Find where the given text appears and provide that cell's center as [x, y] coordinate. 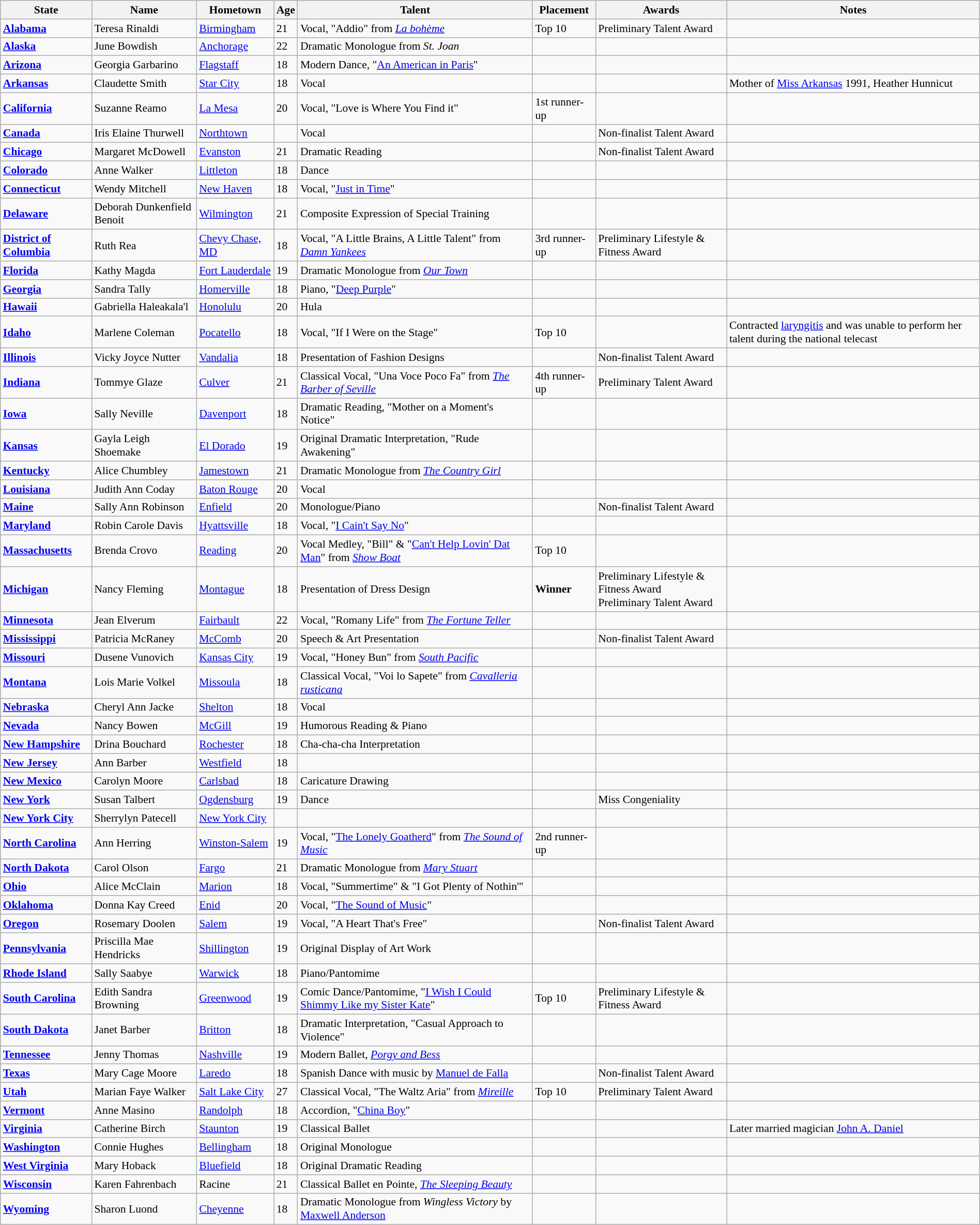
Star City [235, 84]
Connecticut [47, 189]
Shillington [235, 948]
Pennsylvania [47, 948]
Maryland [47, 526]
Colorado [47, 171]
California [47, 109]
Vocal, "The Sound of Music" [416, 905]
Vocal, "Addio" from La bohème [416, 28]
La Mesa [235, 109]
Spanish Dance with music by Manuel de Falla [416, 1073]
Missouri [47, 658]
Jamestown [235, 471]
Vocal, "Love is Where You Find it" [416, 109]
Marion [235, 887]
Canada [47, 133]
Georgia [47, 289]
Fairbault [235, 621]
Cheyenne [235, 1209]
Piano/Pantomime [416, 974]
Nebraska [47, 707]
Britton [235, 1030]
Massachusetts [47, 551]
Vocal, "Honey Bun" from South Pacific [416, 658]
Classical Ballet [416, 1129]
Oklahoma [47, 905]
Randolph [235, 1110]
Vocal, "Romany Life" from The Fortune Teller [416, 621]
Original Dramatic Interpretation, "Rude Awakening" [416, 446]
Contracted laryngitis and was unable to perform her talent during the national telecast [853, 332]
Louisiana [47, 489]
Tommye Glaze [144, 383]
Mary Cage Moore [144, 1073]
Tennessee [47, 1055]
Dramatic Monologue from Mary Stuart [416, 868]
New York [47, 800]
4th runner-up [564, 383]
Nashville [235, 1055]
Washington [47, 1147]
Fargo [235, 868]
Salem [235, 924]
Marlene Coleman [144, 332]
Honolulu [235, 307]
Edith Sandra Browning [144, 998]
New Mexico [47, 781]
Sally Saabye [144, 974]
Drina Bouchard [144, 745]
Dramatic Reading [416, 152]
McGill [235, 726]
Kansas [47, 446]
Montana [47, 683]
Sally Neville [144, 414]
Rhode Island [47, 974]
Talent [416, 10]
Alabama [47, 28]
Evanston [235, 152]
Dramatic Interpretation, "Casual Approach to Violence" [416, 1030]
2nd runner-up [564, 843]
Marian Faye Walker [144, 1092]
Chevy Chase, MD [235, 245]
1st runner-up [564, 109]
Brenda Crovo [144, 551]
Utah [47, 1092]
Virginia [47, 1129]
Dramatic Monologue from The Country Girl [416, 471]
Minnesota [47, 621]
State [47, 10]
Notes [853, 10]
West Virginia [47, 1166]
Original Display of Art Work [416, 948]
Karen Fahrenbach [144, 1184]
Lois Marie Volkel [144, 683]
Cheryl Ann Jacke [144, 707]
Dramatic Reading, "Mother on a Moment's Notice" [416, 414]
Vocal, "A Little Brains, A Little Talent" from Damn Yankees [416, 245]
Vandalia [235, 357]
Original Monologue [416, 1147]
Dramatic Monologue from Wingless Victory by Maxwell Anderson [416, 1209]
Humorous Reading & Piano [416, 726]
Ogdensburg [235, 800]
Wilmington [235, 214]
Flagstaff [235, 65]
Vicky Joyce Nutter [144, 357]
Ohio [47, 887]
North Carolina [47, 843]
Nevada [47, 726]
Composite Expression of Special Training [416, 214]
Hyattsville [235, 526]
Wendy Mitchell [144, 189]
Vermont [47, 1110]
Mary Hoback [144, 1166]
Sandra Tally [144, 289]
Original Dramatic Reading [416, 1166]
El Dorado [235, 446]
Dramatic Monologue from Our Town [416, 270]
Sally Ann Robinson [144, 507]
Hometown [235, 10]
27 [286, 1092]
Vocal, "Just in Time" [416, 189]
Anne Walker [144, 171]
Montague [235, 589]
Alice McClain [144, 887]
Jean Elverum [144, 621]
Ann Herring [144, 843]
Miss Congeniality [661, 800]
Vocal, "Summertime" & "I Got Plenty of Nothin'" [416, 887]
Shelton [235, 707]
Modern Dance, "An American in Paris" [416, 65]
Fort Lauderdale [235, 270]
Nancy Fleming [144, 589]
Anchorage [235, 47]
Janet Barber [144, 1030]
Gayla Leigh Shoemake [144, 446]
Vocal, "If I Were on the Stage" [416, 332]
Vocal, "I Cain't Say No" [416, 526]
Chicago [47, 152]
Bluefield [235, 1166]
Claudette Smith [144, 84]
Michigan [47, 589]
Enid [235, 905]
Laredo [235, 1073]
North Dakota [47, 868]
Judith Ann Coday [144, 489]
Iowa [47, 414]
Vocal, "A Heart That's Free" [416, 924]
Comic Dance/Pantomime, "I Wish I Could Shimmy Like my Sister Kate" [416, 998]
Awards [661, 10]
Hawaii [47, 307]
Maine [47, 507]
South Dakota [47, 1030]
Suzanne Reamo [144, 109]
Rochester [235, 745]
Oregon [47, 924]
Piano, "Deep Purple" [416, 289]
Winner [564, 589]
Donna Kay Creed [144, 905]
Wyoming [47, 1209]
Kansas City [235, 658]
Classical Vocal, "Una Voce Poco Fa" from The Barber of Seville [416, 383]
Idaho [47, 332]
Cha-cha-cha Interpretation [416, 745]
Illinois [47, 357]
Name [144, 10]
Birmingham [235, 28]
Monologue/Piano [416, 507]
Robin Carole Davis [144, 526]
Anne Masino [144, 1110]
Alaska [47, 47]
Reading [235, 551]
Winston-Salem [235, 843]
Patricia McRaney [144, 639]
Westfield [235, 763]
New Jersey [47, 763]
Iris Elaine Thurwell [144, 133]
Classical Vocal, "The Waltz Aria" from Mireille [416, 1092]
Pocatello [235, 332]
Caricature Drawing [416, 781]
Culver [235, 383]
New Haven [235, 189]
Dusene Vunovich [144, 658]
Kentucky [47, 471]
Littleton [235, 171]
Alice Chumbley [144, 471]
McComb [235, 639]
Connie Hughes [144, 1147]
3rd runner-up [564, 245]
Jenny Thomas [144, 1055]
Vocal, "The Lonely Goatherd" from The Sound of Music [416, 843]
Classical Ballet en Pointe, The Sleeping Beauty [416, 1184]
Nancy Bowen [144, 726]
Enfield [235, 507]
Deborah Dunkenfield Benoit [144, 214]
New Hampshire [47, 745]
District of Columbia [47, 245]
Baton Rouge [235, 489]
Delaware [47, 214]
Florida [47, 270]
Modern Ballet, Porgy and Bess [416, 1055]
Carolyn Moore [144, 781]
Preliminary Lifestyle & Fitness AwardPreliminary Talent Award [661, 589]
Kathy Magda [144, 270]
Presentation of Fashion Designs [416, 357]
Indiana [47, 383]
Presentation of Dress Design [416, 589]
Arizona [47, 65]
Homerville [235, 289]
Staunton [235, 1129]
Susan Talbert [144, 800]
Classical Vocal, "Voi lo Sapete" from Cavalleria rusticana [416, 683]
Mississippi [47, 639]
Teresa Rinaldi [144, 28]
Greenwood [235, 998]
Missoula [235, 683]
June Bowdish [144, 47]
Ruth Rea [144, 245]
Carlsbad [235, 781]
Ann Barber [144, 763]
Hula [416, 307]
Later married magician John A. Daniel [853, 1129]
Speech & Art Presentation [416, 639]
Sherrylyn Patecell [144, 818]
Catherine Birch [144, 1129]
Dramatic Monologue from St. Joan [416, 47]
Age [286, 10]
Northtown [235, 133]
Carol Olson [144, 868]
Mother of Miss Arkansas 1991, Heather Hunnicut [853, 84]
Texas [47, 1073]
Wisconsin [47, 1184]
Bellingham [235, 1147]
Warwick [235, 974]
South Carolina [47, 998]
Sharon Luond [144, 1209]
Georgia Garbarino [144, 65]
Priscilla Mae Hendricks [144, 948]
Accordion, "China Boy" [416, 1110]
Margaret McDowell [144, 152]
Davenport [235, 414]
Arkansas [47, 84]
Vocal Medley, "Bill" & "Can't Help Lovin' Dat Man" from Show Boat [416, 551]
Salt Lake City [235, 1092]
Placement [564, 10]
Rosemary Doolen [144, 924]
Gabriella Haleakala'l [144, 307]
Racine [235, 1184]
